For the text-containing cell, return its midpoint in (x, y) coordinate format. 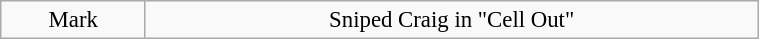
Mark (73, 20)
Sniped Craig in "Cell Out" (452, 20)
